Capture the cell that displays the provided text and extract its [X, Y] central coordinate. 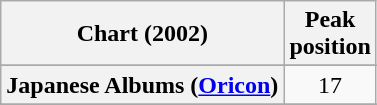
Japanese Albums (Oricon) [142, 85]
Peakposition [330, 34]
Chart (2002) [142, 34]
17 [330, 85]
